Return [X, Y] of the center of cell containing provided text 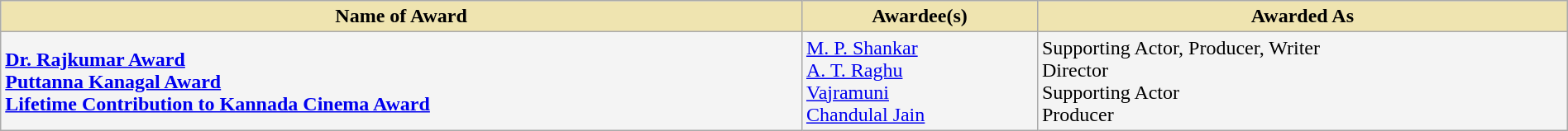
Awarded As [1302, 16]
Dr. Rajkumar AwardPuttanna Kanagal AwardLifetime Contribution to Kannada Cinema Award [402, 81]
Name of Award [402, 16]
M. P. ShankarA. T. RaghuVajramuniChandulal Jain [920, 81]
Awardee(s) [920, 16]
Supporting Actor, Producer, WriterDirectorSupporting ActorProducer [1302, 81]
